Capture the cell that displays the provided text and extract its (X, Y) central coordinate. 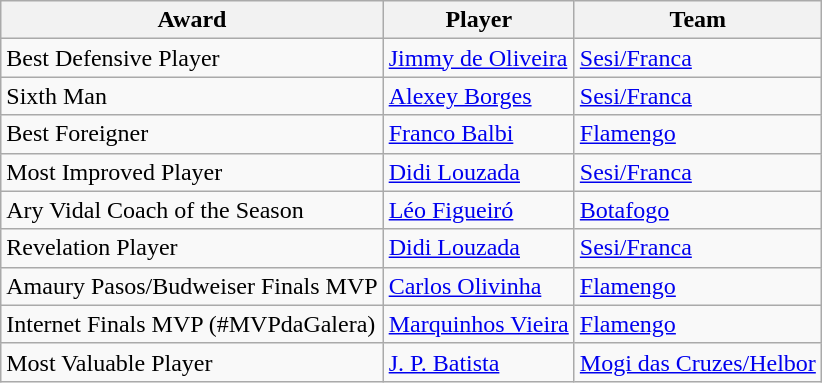
Player (478, 20)
Most Improved Player (192, 172)
Best Foreigner (192, 134)
Amaury Pasos/Budweiser Finals MVP (192, 286)
Sixth Man (192, 96)
Internet Finals MVP (#MVPdaGalera) (192, 324)
J. P. Batista (478, 362)
Léo Figueiró (478, 210)
Marquinhos Vieira (478, 324)
Alexey Borges (478, 96)
Botafogo (698, 210)
Carlos Olivinha (478, 286)
Most Valuable Player (192, 362)
Team (698, 20)
Best Defensive Player (192, 58)
Award (192, 20)
Franco Balbi (478, 134)
Ary Vidal Coach of the Season (192, 210)
Mogi das Cruzes/Helbor (698, 362)
Jimmy de Oliveira (478, 58)
Revelation Player (192, 248)
